Capture the cell that displays the provided text and extract its [x, y] central coordinate. 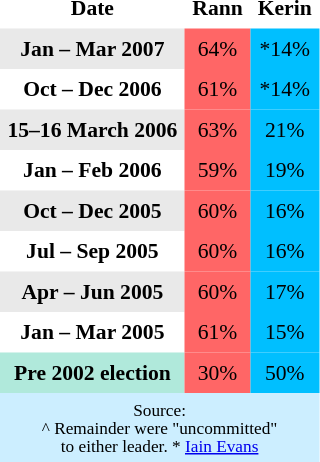
Oct – Dec 2006 [92, 89]
19% [284, 170]
64% [218, 48]
30% [218, 372]
17% [284, 291]
63% [218, 129]
Oct – Dec 2005 [92, 210]
50% [284, 372]
59% [218, 170]
Jan – Mar 2005 [92, 332]
Jul – Sep 2005 [92, 251]
Jan – Mar 2007 [92, 48]
15% [284, 332]
Source: ^ Remainder were "uncommitted"to either leader. * Iain Evans [160, 428]
15–16 March 2006 [92, 129]
21% [284, 129]
Jan – Feb 2006 [92, 170]
Apr – Jun 2005 [92, 291]
Pre 2002 election [92, 372]
